Find where the given text appears and provide that cell's center as (X, Y) coordinate. 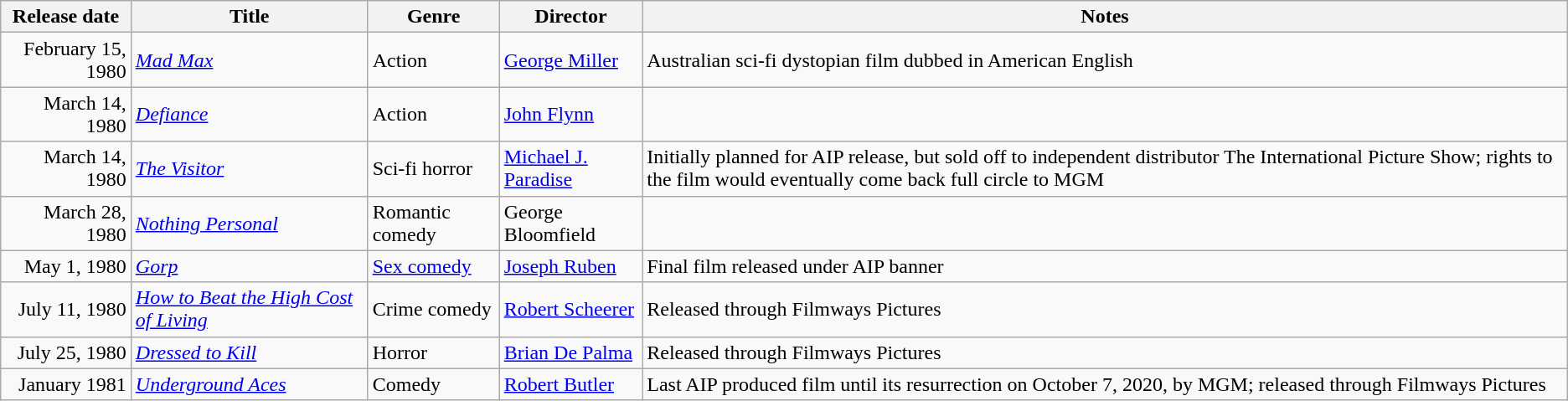
George Miller (570, 60)
Brian De Palma (570, 352)
Underground Aces (250, 384)
Crime comedy (434, 310)
July 11, 1980 (66, 310)
John Flynn (570, 114)
Title (250, 17)
January 1981 (66, 384)
Nothing Personal (250, 223)
Release date (66, 17)
July 25, 1980 (66, 352)
Final film released under AIP banner (1106, 266)
Sex comedy (434, 266)
Robert Scheerer (570, 310)
The Visitor (250, 169)
March 28, 1980 (66, 223)
Director (570, 17)
How to Beat the High Cost of Living (250, 310)
Genre (434, 17)
Australian sci-fi dystopian film dubbed in American English (1106, 60)
Robert Butler (570, 384)
May 1, 1980 (66, 266)
Mad Max (250, 60)
Notes (1106, 17)
Dressed to Kill (250, 352)
Comedy (434, 384)
February 15, 1980 (66, 60)
Last AIP produced film until its resurrection on October 7, 2020, by MGM; released through Filmways Pictures (1106, 384)
Horror (434, 352)
Joseph Ruben (570, 266)
Romantic comedy (434, 223)
Defiance (250, 114)
George Bloomfield (570, 223)
Gorp (250, 266)
Sci-fi horror (434, 169)
Michael J. Paradise (570, 169)
